Extract the [x, y] coordinate from the center of the cell holding the provided text.  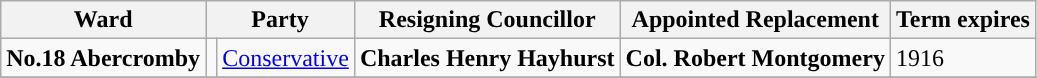
Term expires [962, 20]
Charles Henry Hayhurst [487, 58]
No.18 Abercromby [104, 58]
Col. Robert Montgomery [755, 58]
Appointed Replacement [755, 20]
Ward [104, 20]
1916 [962, 58]
Party [280, 20]
Conservative [286, 58]
Resigning Councillor [487, 20]
